Determine the (x, y) coordinate at the center of the cell enclosing the given text.  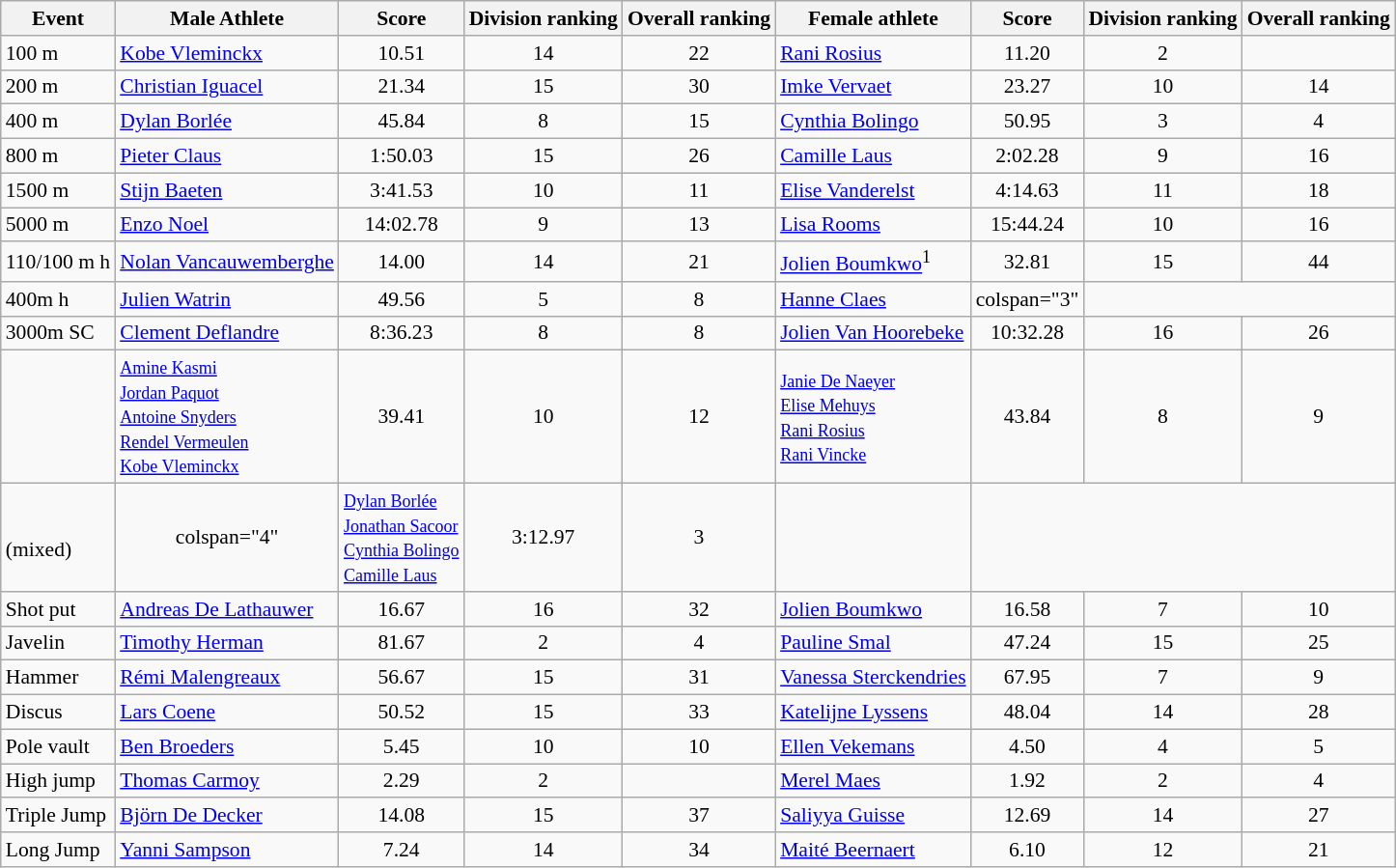
1.92 (1027, 781)
Merel Maes (873, 781)
100 m (58, 53)
Clement Deflandre (227, 333)
Kobe Vleminckx (227, 53)
31 (699, 678)
Katelijne Lyssens (873, 713)
(mixed) (58, 538)
Pauline Smal (873, 643)
5.45 (402, 746)
Yanni Sampson (227, 850)
Jolien Boumkwo (873, 609)
Nolan Vancauwemberghe (227, 263)
Amine KasmiJordan PaquotAntoine SnydersRendel VermeulenKobe Vleminckx (227, 417)
400m h (58, 299)
Stijn Baeten (227, 190)
37 (699, 816)
25 (1319, 643)
Hammer (58, 678)
Long Jump (58, 850)
43.84 (1027, 417)
Christian Iguacel (227, 87)
27 (1319, 816)
800 m (58, 156)
15:44.24 (1027, 225)
4.50 (1027, 746)
Enzo Noel (227, 225)
Jolien Boumkwo1 (873, 263)
14:02.78 (402, 225)
47.24 (1027, 643)
Rani Rosius (873, 53)
8:36.23 (402, 333)
Lars Coene (227, 713)
16.58 (1027, 609)
14.00 (402, 263)
Andreas De Lathauwer (227, 609)
Dylan BorléeJonathan SacoorCynthia BolingoCamille Laus (402, 538)
Event (58, 18)
Julien Watrin (227, 299)
colspan="4" (227, 538)
Timothy Herman (227, 643)
56.67 (402, 678)
45.84 (402, 122)
Björn De Decker (227, 816)
Hanne Claes (873, 299)
5000 m (58, 225)
Cynthia Bolingo (873, 122)
Lisa Rooms (873, 225)
3:41.53 (402, 190)
1:50.03 (402, 156)
44 (1319, 263)
High jump (58, 781)
7.24 (402, 850)
16.67 (402, 609)
110/100 m h (58, 263)
33 (699, 713)
Ellen Vekemans (873, 746)
Saliyya Guisse (873, 816)
colspan="3" (1027, 299)
Rémi Malengreaux (227, 678)
32 (699, 609)
23.27 (1027, 87)
30 (699, 87)
6.10 (1027, 850)
4:14.63 (1027, 190)
10:32.28 (1027, 333)
Male Athlete (227, 18)
Ben Broeders (227, 746)
2:02.28 (1027, 156)
32.81 (1027, 263)
Camille Laus (873, 156)
Shot put (58, 609)
Janie De NaeyerElise MehuysRani RosiusRani Vincke (873, 417)
21.34 (402, 87)
13 (699, 225)
49.56 (402, 299)
Pole vault (58, 746)
Discus (58, 713)
22 (699, 53)
50.52 (402, 713)
400 m (58, 122)
Vanessa Sterckendries (873, 678)
39.41 (402, 417)
Triple Jump (58, 816)
50.95 (1027, 122)
Jolien Van Hoorebeke (873, 333)
Dylan Borlée (227, 122)
Imke Vervaet (873, 87)
Maité Beernaert (873, 850)
10.51 (402, 53)
67.95 (1027, 678)
3000m SC (58, 333)
Female athlete (873, 18)
14.08 (402, 816)
1500 m (58, 190)
Elise Vanderelst (873, 190)
Thomas Carmoy (227, 781)
Javelin (58, 643)
81.67 (402, 643)
200 m (58, 87)
48.04 (1027, 713)
12.69 (1027, 816)
2.29 (402, 781)
18 (1319, 190)
28 (1319, 713)
11.20 (1027, 53)
3:12.97 (544, 538)
34 (699, 850)
Pieter Claus (227, 156)
